Pinpoint the cell where the given text exists, returning its [X, Y] midpoint coordinate. 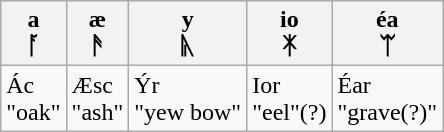
æᚫ [98, 34]
ioᛡ [290, 34]
Ác"oak" [34, 98]
éaᛠ [388, 34]
yᚣ [188, 34]
Æsc"ash" [98, 98]
Ýr"yew bow" [188, 98]
Éar"grave(?)" [388, 98]
Ior"eel"(?) [290, 98]
aᚪ [34, 34]
